Determine the (X, Y) coordinate at the center of the cell enclosing the given text.  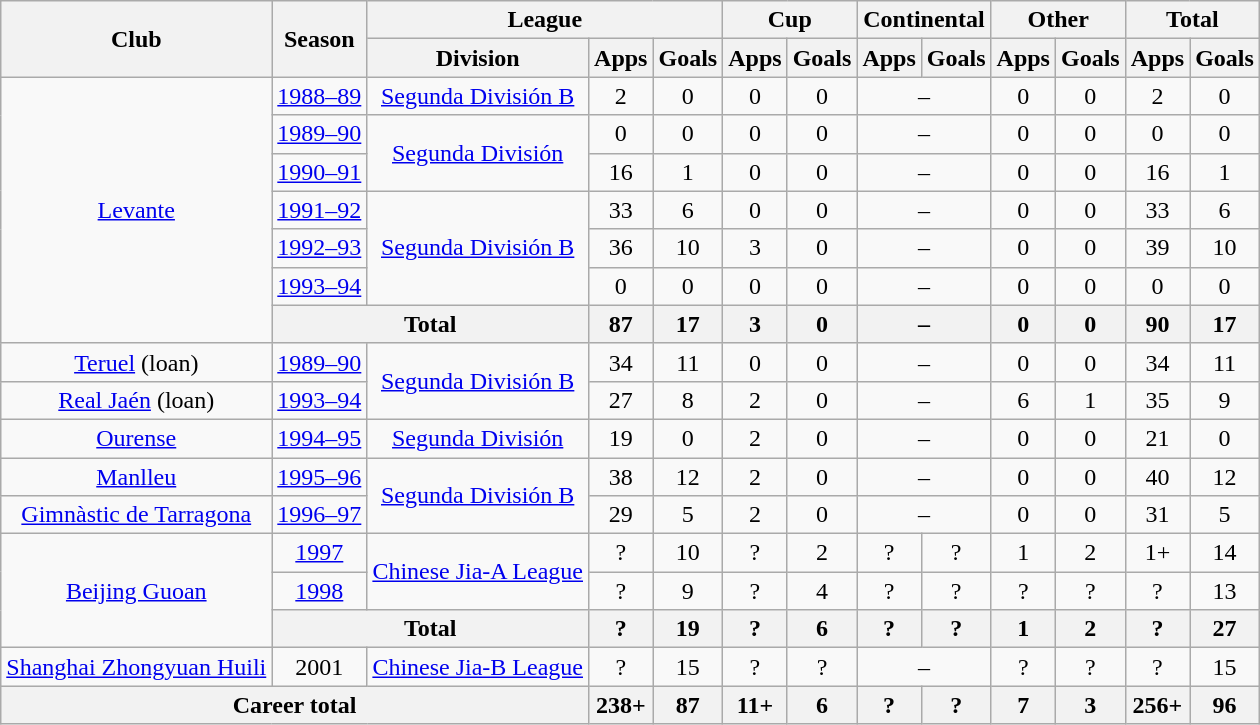
1997 (320, 553)
90 (1157, 324)
31 (1157, 515)
Beijing Guoan (136, 591)
Cup (790, 20)
1991–92 (320, 210)
29 (621, 515)
1992–93 (320, 248)
Shanghai Zhongyuan Huili (136, 667)
1994–95 (320, 438)
League (545, 20)
1998 (320, 591)
13 (1225, 591)
96 (1225, 705)
Club (136, 39)
1996–97 (320, 515)
8 (688, 400)
Chinese Jia-B League (478, 667)
256+ (1157, 705)
7 (1023, 705)
Real Jaén (loan) (136, 400)
Manlleu (136, 477)
14 (1225, 553)
2001 (320, 667)
35 (1157, 400)
Chinese Jia-A League (478, 572)
36 (621, 248)
4 (822, 591)
39 (1157, 248)
Ourense (136, 438)
Levante (136, 210)
1995–96 (320, 477)
Gimnàstic de Tarragona (136, 515)
21 (1157, 438)
238+ (621, 705)
40 (1157, 477)
38 (621, 477)
Other (1058, 20)
1+ (1157, 553)
Teruel (loan) (136, 362)
Season (320, 39)
11+ (755, 705)
Career total (295, 705)
1990–91 (320, 172)
Continental (924, 20)
Division (478, 58)
1988–89 (320, 96)
